Output the [X, Y] coordinate of the center of the cell containing the given text.  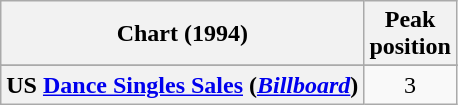
3 [410, 85]
US Dance Singles Sales (Billboard) [182, 85]
Peakposition [410, 34]
Chart (1994) [182, 34]
